Output the (x, y) coordinate of the center of the cell containing the given text.  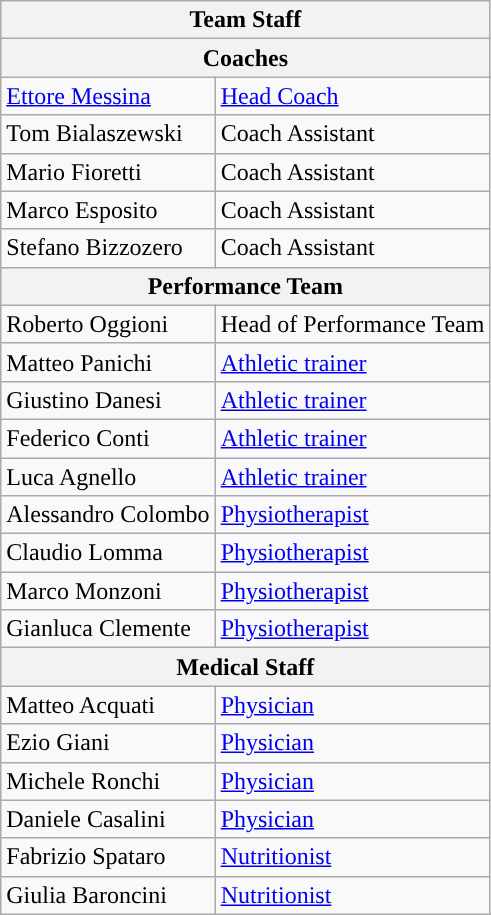
Head of Performance Team (352, 324)
Performance Team (246, 286)
Ettore Messina (108, 96)
Alessandro Colombo (108, 515)
Marco Esposito (108, 210)
Matteo Acquati (108, 705)
Matteo Panichi (108, 362)
Tom Bialaszewski (108, 134)
Ezio Giani (108, 743)
Mario Fioretti (108, 172)
Fabrizio Spataro (108, 857)
Michele Ronchi (108, 781)
Claudio Lomma (108, 553)
Luca Agnello (108, 477)
Head Coach (352, 96)
Stefano Bizzozero (108, 248)
Giustino Danesi (108, 400)
Coaches (246, 58)
Marco Monzoni (108, 591)
Daniele Casalini (108, 819)
Gianluca Clemente (108, 629)
Team Staff (246, 20)
Medical Staff (246, 667)
Federico Conti (108, 438)
Giulia Baroncini (108, 895)
Roberto Oggioni (108, 324)
